Find where the given text appears and provide that cell's center as [x, y] coordinate. 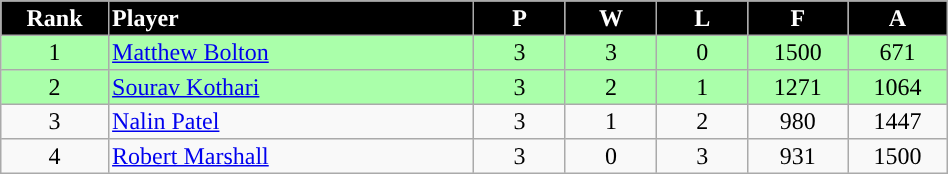
980 [798, 121]
L [702, 18]
1064 [898, 87]
F [798, 18]
Player [291, 18]
Sourav Kothari [291, 87]
931 [798, 156]
A [898, 18]
1271 [798, 87]
Robert Marshall [291, 156]
Nalin Patel [291, 121]
W [610, 18]
Rank [55, 18]
671 [898, 52]
4 [55, 156]
P [520, 18]
1447 [898, 121]
Matthew Bolton [291, 52]
